Locate the cell with the specified text and output its [X, Y] center coordinate. 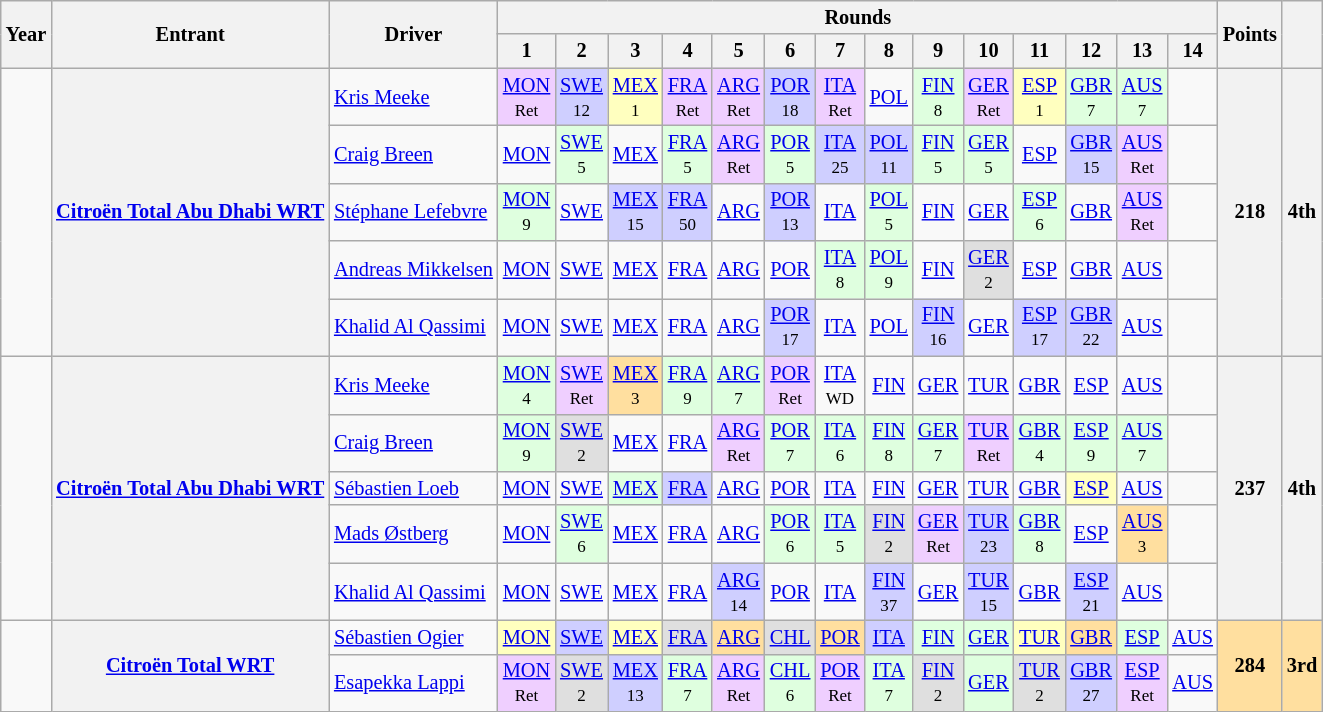
FIN37 [889, 592]
FRA7 [688, 683]
Entrant [190, 34]
Driver [414, 34]
POL5 [889, 212]
6 [790, 51]
MEX3 [636, 385]
218 [1250, 212]
GER5 [988, 154]
Mads Østberg [414, 534]
GBR7 [1091, 97]
9 [938, 51]
POR18 [790, 97]
237 [1250, 488]
TUR15 [988, 592]
ITA7 [889, 683]
1 [526, 51]
ARG7 [738, 385]
POL11 [889, 154]
Rounds [858, 17]
10 [988, 51]
Stéphane Lefebvre [414, 212]
FRA5 [688, 154]
3 [636, 51]
3rd [1302, 666]
POR6 [790, 534]
MEX13 [636, 683]
ESP21 [1091, 592]
Points [1250, 34]
7 [840, 51]
4 [688, 51]
GER2 [988, 270]
Esapekka Lappi [414, 683]
GBR4 [1040, 443]
GBR15 [1091, 154]
CHL6 [790, 683]
FRARet [688, 97]
2 [582, 51]
ESP9 [1091, 443]
ITARet [840, 97]
5 [738, 51]
Citroën Total WRT [190, 666]
TURRet [988, 443]
CHL [790, 637]
SWERet [582, 385]
ITA25 [840, 154]
AUS3 [1142, 534]
SWE5 [582, 154]
GBR22 [1091, 327]
FRA50 [688, 212]
FIN16 [938, 327]
Andreas Mikkelsen [414, 270]
Sébastien Loeb [414, 488]
POR13 [790, 212]
MEX15 [636, 212]
14 [1192, 51]
SWE6 [582, 534]
FIN5 [938, 154]
POL9 [889, 270]
ARG14 [738, 592]
POR7 [790, 443]
284 [1250, 666]
13 [1142, 51]
ITA6 [840, 443]
MEX1 [636, 97]
ITA8 [840, 270]
ITAWD [840, 385]
GBR27 [1091, 683]
ESPRet [1142, 683]
Sébastien Ogier [414, 637]
POR5 [790, 154]
ITA5 [840, 534]
Year [26, 34]
FRA9 [688, 385]
GBR8 [1040, 534]
8 [889, 51]
11 [1040, 51]
TUR23 [988, 534]
12 [1091, 51]
ESP1 [1040, 97]
SWE12 [582, 97]
MON4 [526, 385]
ESP17 [1040, 327]
ESP6 [1040, 212]
TUR2 [1040, 683]
POR17 [790, 327]
GER7 [938, 443]
